Locate the cell with the specified text and output its (x, y) center coordinate. 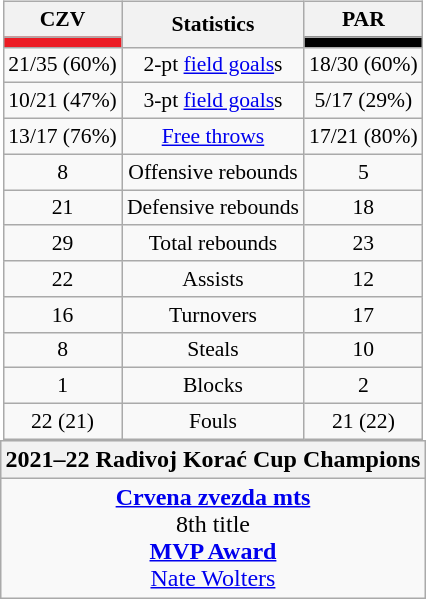
17/21 (80%) (364, 136)
10/21 (47%) (62, 101)
Blocks (213, 386)
Turnovers (213, 314)
21 (62, 208)
Crvena zvezda mts8th titleMVP Award Nate Wolters (213, 538)
29 (62, 243)
21 (22) (364, 421)
5/17 (29%) (364, 101)
2-pt field goalss (213, 65)
Assists (213, 279)
Free throws (213, 136)
Total rebounds (213, 243)
Steals (213, 350)
PAR (364, 19)
12 (364, 279)
21/35 (60%) (62, 65)
18/30 (60%) (364, 65)
22 (62, 279)
2 (364, 386)
3-pt field goalss (213, 101)
Offensive rebounds (213, 172)
1 (62, 386)
18 (364, 208)
2021–22 Radivoj Korać Cup Champions (213, 459)
22 (21) (62, 421)
23 (364, 243)
10 (364, 350)
Statistics (213, 24)
17 (364, 314)
Defensive rebounds (213, 208)
5 (364, 172)
Fouls (213, 421)
13/17 (76%) (62, 136)
CZV (62, 19)
16 (62, 314)
